Identify which cell holds the provided text, then report its [X, Y] central coordinate. 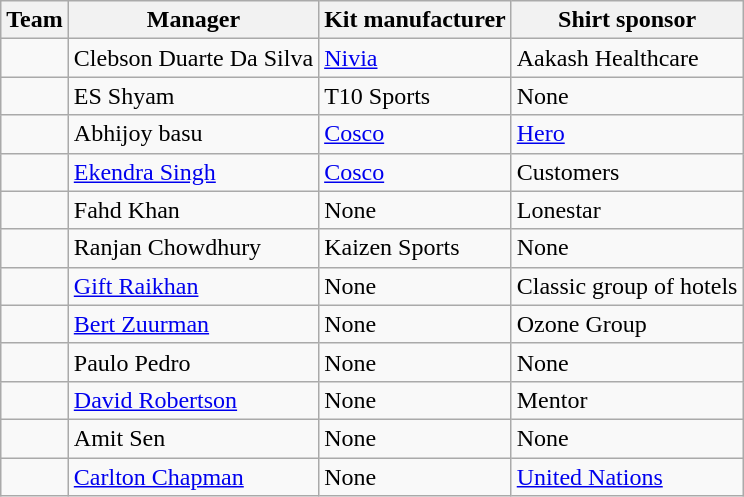
Shirt sponsor [627, 20]
Classic group of hotels [627, 286]
Ranjan Chowdhury [193, 248]
Hero [627, 134]
Kit manufacturer [416, 20]
United Nations [627, 477]
Mentor [627, 400]
Clebson Duarte Da Silva [193, 58]
Manager [193, 20]
Carlton Chapman [193, 477]
Paulo Pedro [193, 362]
Abhijoy basu [193, 134]
Ozone Group [627, 324]
Lonestar [627, 210]
Aakash Healthcare [627, 58]
T10 Sports [416, 96]
David Robertson [193, 400]
Team [35, 20]
Fahd Khan [193, 210]
Customers [627, 172]
Nivia [416, 58]
Bert Zuurman [193, 324]
ES Shyam [193, 96]
Ekendra Singh [193, 172]
Gift Raikhan [193, 286]
Amit Sen [193, 438]
Kaizen Sports [416, 248]
